Detect which cell encompasses the target text, then output its (X, Y) center coordinate. 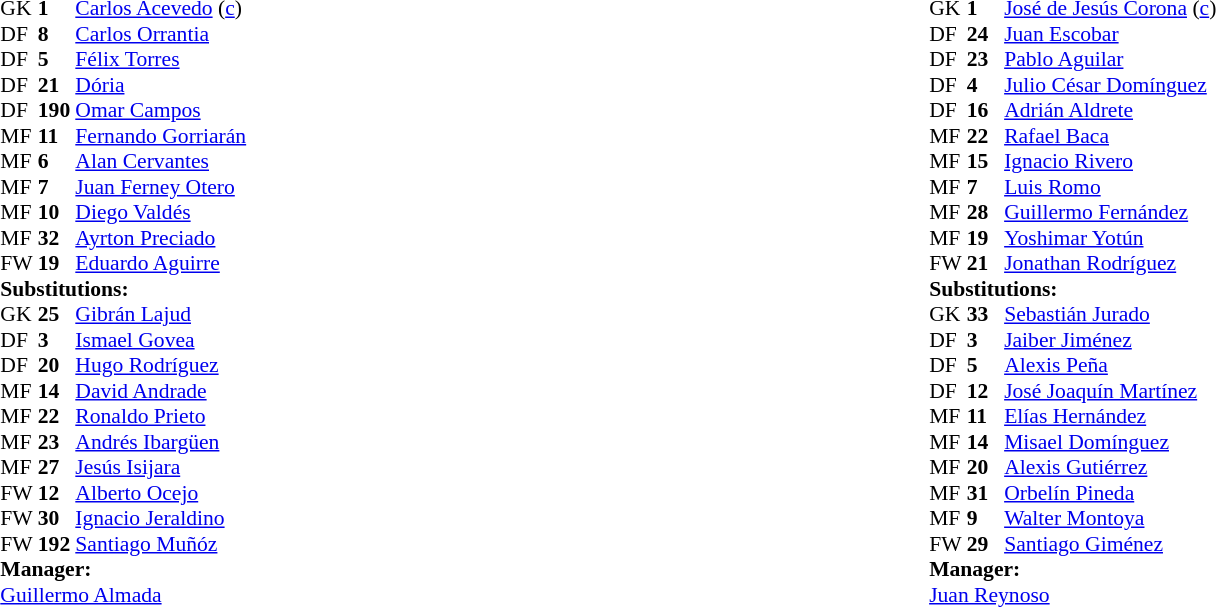
Pablo Aguilar (1110, 59)
Santiago Giménez (1110, 544)
Alan Cervantes (160, 161)
Fernando Gorriarán (160, 136)
24 (986, 34)
Sebastián Jurado (1110, 315)
10 (57, 213)
Walter Montoya (1110, 519)
Omar Campos (160, 111)
Jonathan Rodríguez (1110, 263)
Andrés Ibargüen (160, 442)
Juan Escobar (1110, 34)
Alexis Peña (1110, 365)
29 (986, 544)
33 (986, 315)
Orbelín Pineda (1110, 493)
David Andrade (160, 391)
Hugo Rodríguez (160, 365)
Dória (160, 85)
Ignacio Jeraldino (160, 519)
Misael Domínguez (1110, 442)
Diego Valdés (160, 213)
25 (57, 315)
Ignacio Rivero (1110, 161)
32 (57, 238)
Ronaldo Prieto (160, 417)
192 (57, 544)
Julio César Domínguez (1110, 85)
Guillermo Fernández (1110, 213)
Jesús Isijara (160, 467)
Eduardo Aguirre (160, 263)
Alberto Ocejo (160, 493)
Luis Romo (1110, 187)
16 (986, 111)
Jaiber Jiménez (1110, 340)
Gibrán Lajud (160, 315)
30 (57, 519)
José Joaquín Martínez (1110, 391)
Rafael Baca (1110, 136)
27 (57, 467)
Elías Hernández (1110, 417)
4 (986, 85)
Juan Ferney Otero (160, 187)
Félix Torres (160, 59)
Santiago Muñóz (160, 544)
Carlos Orrantia (160, 34)
31 (986, 493)
9 (986, 519)
190 (57, 111)
28 (986, 213)
Adrián Aldrete (1110, 111)
Ayrton Preciado (160, 238)
Yoshimar Yotún (1110, 238)
Alexis Gutiérrez (1110, 467)
Ismael Govea (160, 340)
8 (57, 34)
6 (57, 161)
15 (986, 161)
